Extract the (X, Y) coordinate from the center of the cell holding the provided text.  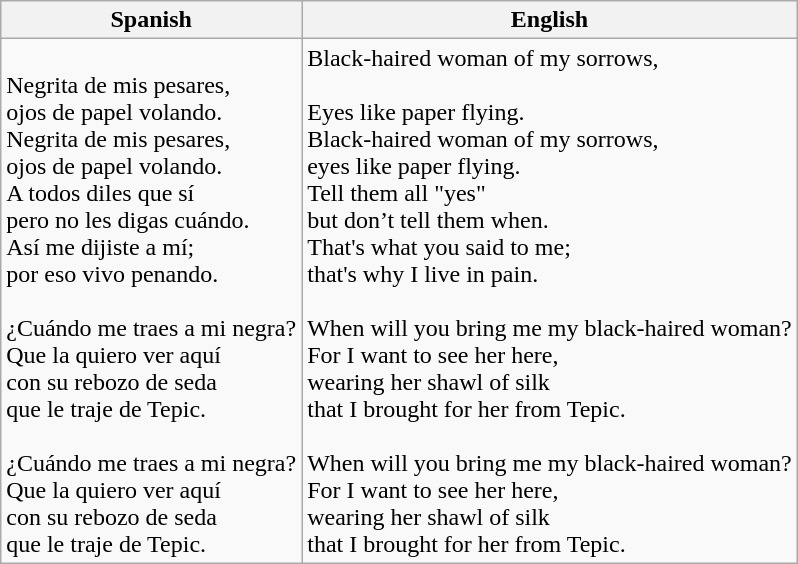
Spanish (152, 20)
English (550, 20)
